Search for the cell housing the specified text and yield its [X, Y] center coordinate. 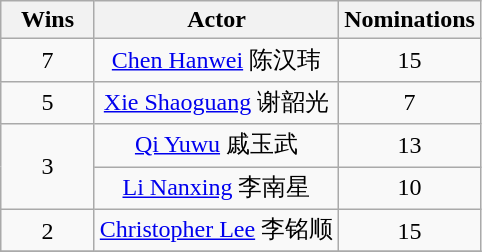
10 [410, 188]
Qi Yuwu 戚玉武 [216, 146]
5 [48, 102]
Christopher Lee 李铭顺 [216, 230]
Xie Shaoguang 谢韶光 [216, 102]
Li Nanxing 李南星 [216, 188]
13 [410, 146]
Chen Hanwei 陈汉玮 [216, 60]
Actor [216, 20]
3 [48, 166]
2 [48, 230]
Wins [48, 20]
Nominations [410, 20]
